Return the [X, Y] coordinate for the center point of the cell that contains the specified text.  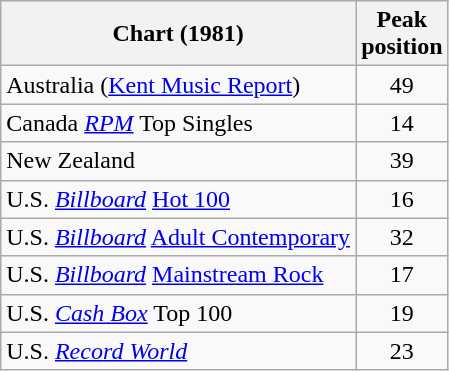
New Zealand [178, 161]
17 [402, 275]
49 [402, 85]
U.S. Billboard Mainstream Rock [178, 275]
U.S. Billboard Adult Contemporary [178, 237]
U.S. Billboard Hot 100 [178, 199]
39 [402, 161]
Peakposition [402, 34]
Chart (1981) [178, 34]
16 [402, 199]
Canada RPM Top Singles [178, 123]
23 [402, 351]
32 [402, 237]
U.S. Record World [178, 351]
Australia (Kent Music Report) [178, 85]
14 [402, 123]
U.S. Cash Box Top 100 [178, 313]
19 [402, 313]
